Determine the [x, y] coordinate at the center of the cell enclosing the given text.  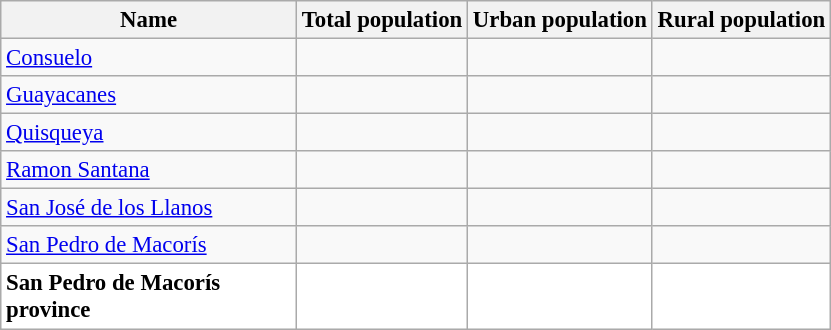
Quisqueya [149, 133]
Total population [382, 20]
San Pedro de Macorís [149, 245]
Consuelo [149, 58]
Name [149, 20]
Rural population [741, 20]
Urban population [560, 20]
San José de los Llanos [149, 208]
San Pedro de Macorís province [149, 296]
Guayacanes [149, 95]
Ramon Santana [149, 170]
